From the cell containing the given text, extract its center point as [x, y] coordinate. 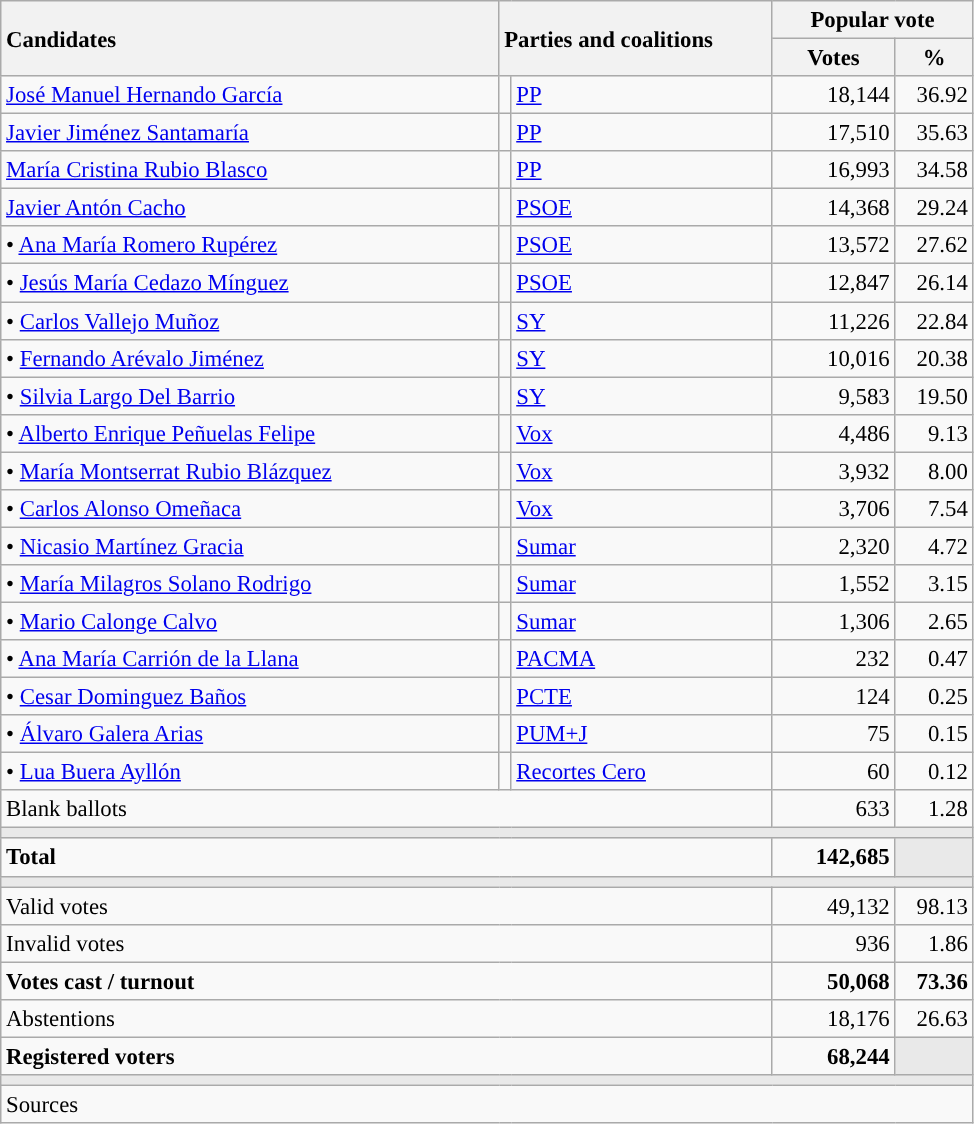
3,706 [834, 509]
1.28 [934, 809]
936 [834, 943]
0.47 [934, 659]
Javier Jiménez Santamaría [250, 133]
PUM+J [642, 734]
50,068 [834, 981]
0.25 [934, 697]
3.15 [934, 584]
Votes [834, 58]
17,510 [834, 133]
• Ana María Carrión de la Llana [250, 659]
18,176 [834, 1019]
4.72 [934, 546]
75 [834, 734]
3,932 [834, 471]
35.63 [934, 133]
1.86 [934, 943]
Candidates [250, 38]
4,486 [834, 433]
16,993 [834, 170]
0.12 [934, 772]
26.14 [934, 283]
José Manuel Hernando García [250, 95]
60 [834, 772]
73.36 [934, 981]
20.38 [934, 358]
124 [834, 697]
26.63 [934, 1019]
49,132 [834, 906]
• Carlos Alonso Omeñaca [250, 509]
• Lua Buera Ayllón [250, 772]
2,320 [834, 546]
68,244 [834, 1056]
Javier Antón Cacho [250, 208]
13,572 [834, 245]
• María Milagros Solano Rodrigo [250, 584]
• Nicasio Martínez Gracia [250, 546]
0.15 [934, 734]
36.92 [934, 95]
9,583 [834, 396]
Registered voters [386, 1056]
• Ana María Romero Rupérez [250, 245]
34.58 [934, 170]
232 [834, 659]
10,016 [834, 358]
Abstentions [386, 1019]
Votes cast / turnout [386, 981]
27.62 [934, 245]
1,552 [834, 584]
12,847 [834, 283]
14,368 [834, 208]
• Álvaro Galera Arias [250, 734]
Valid votes [386, 906]
• Jesús María Cedazo Mínguez [250, 283]
• Silvia Largo Del Barrio [250, 396]
• Alberto Enrique Peñuelas Felipe [250, 433]
9.13 [934, 433]
• Mario Calonge Calvo [250, 621]
142,685 [834, 858]
Popular vote [872, 20]
18,144 [834, 95]
% [934, 58]
633 [834, 809]
Invalid votes [386, 943]
• María Montserrat Rubio Blázquez [250, 471]
19.50 [934, 396]
María Cristina Rubio Blasco [250, 170]
22.84 [934, 321]
8.00 [934, 471]
Blank ballots [386, 809]
Recortes Cero [642, 772]
Sources [487, 1104]
98.13 [934, 906]
Parties and coalitions [636, 38]
Total [386, 858]
PCTE [642, 697]
29.24 [934, 208]
2.65 [934, 621]
7.54 [934, 509]
1,306 [834, 621]
• Carlos Vallejo Muñoz [250, 321]
• Fernando Arévalo Jiménez [250, 358]
PACMA [642, 659]
11,226 [834, 321]
• Cesar Dominguez Baños [250, 697]
